Locate the cell with the specified text and output its [X, Y] center coordinate. 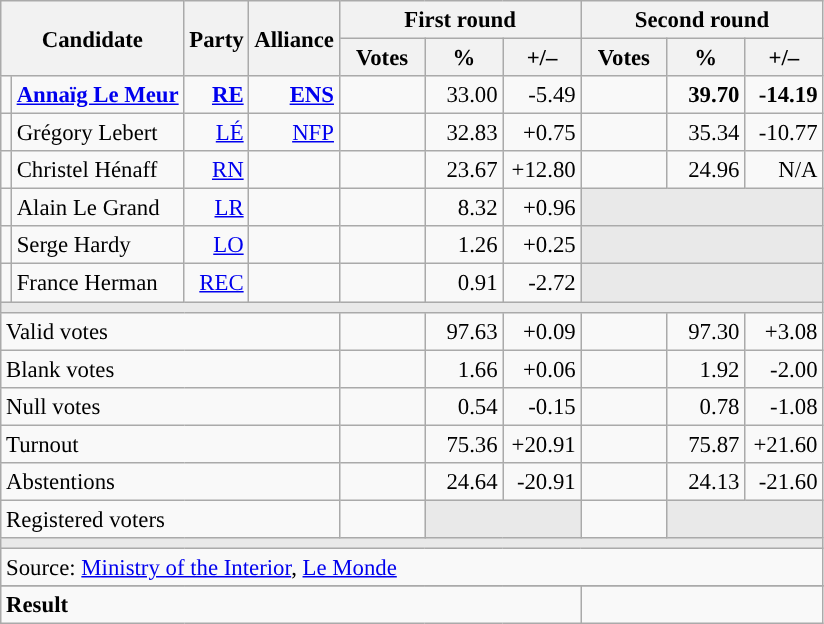
LÉ [216, 133]
24.96 [706, 170]
-10.77 [784, 133]
-0.15 [542, 406]
Result [291, 605]
+21.60 [784, 444]
-2.72 [542, 283]
+0.75 [542, 133]
23.67 [464, 170]
France Herman [98, 283]
39.70 [706, 95]
8.32 [464, 208]
1.92 [706, 369]
-14.19 [784, 95]
35.34 [706, 133]
0.78 [706, 406]
REC [216, 283]
24.64 [464, 482]
Party [216, 38]
-20.91 [542, 482]
Second round [702, 20]
75.87 [706, 444]
1.66 [464, 369]
+0.96 [542, 208]
0.54 [464, 406]
Candidate [92, 38]
Abstentions [170, 482]
Null votes [170, 406]
Christel Hénaff [98, 170]
ENS [294, 95]
-5.49 [542, 95]
+0.09 [542, 331]
RE [216, 95]
Alain Le Grand [98, 208]
0.91 [464, 283]
Valid votes [170, 331]
97.30 [706, 331]
First round [460, 20]
Registered voters [170, 519]
75.36 [464, 444]
33.00 [464, 95]
+12.80 [542, 170]
Source: Ministry of the Interior, Le Monde [412, 567]
N/A [784, 170]
+20.91 [542, 444]
-2.00 [784, 369]
32.83 [464, 133]
+0.06 [542, 369]
LR [216, 208]
Grégory Lebert [98, 133]
RN [216, 170]
Turnout [170, 444]
Annaïg Le Meur [98, 95]
+3.08 [784, 331]
LO [216, 245]
Serge Hardy [98, 245]
24.13 [706, 482]
-21.60 [784, 482]
NFP [294, 133]
Blank votes [170, 369]
-1.08 [784, 406]
Alliance [294, 38]
+0.25 [542, 245]
97.63 [464, 331]
1.26 [464, 245]
